Detect which cell encompasses the target text, then output its [X, Y] center coordinate. 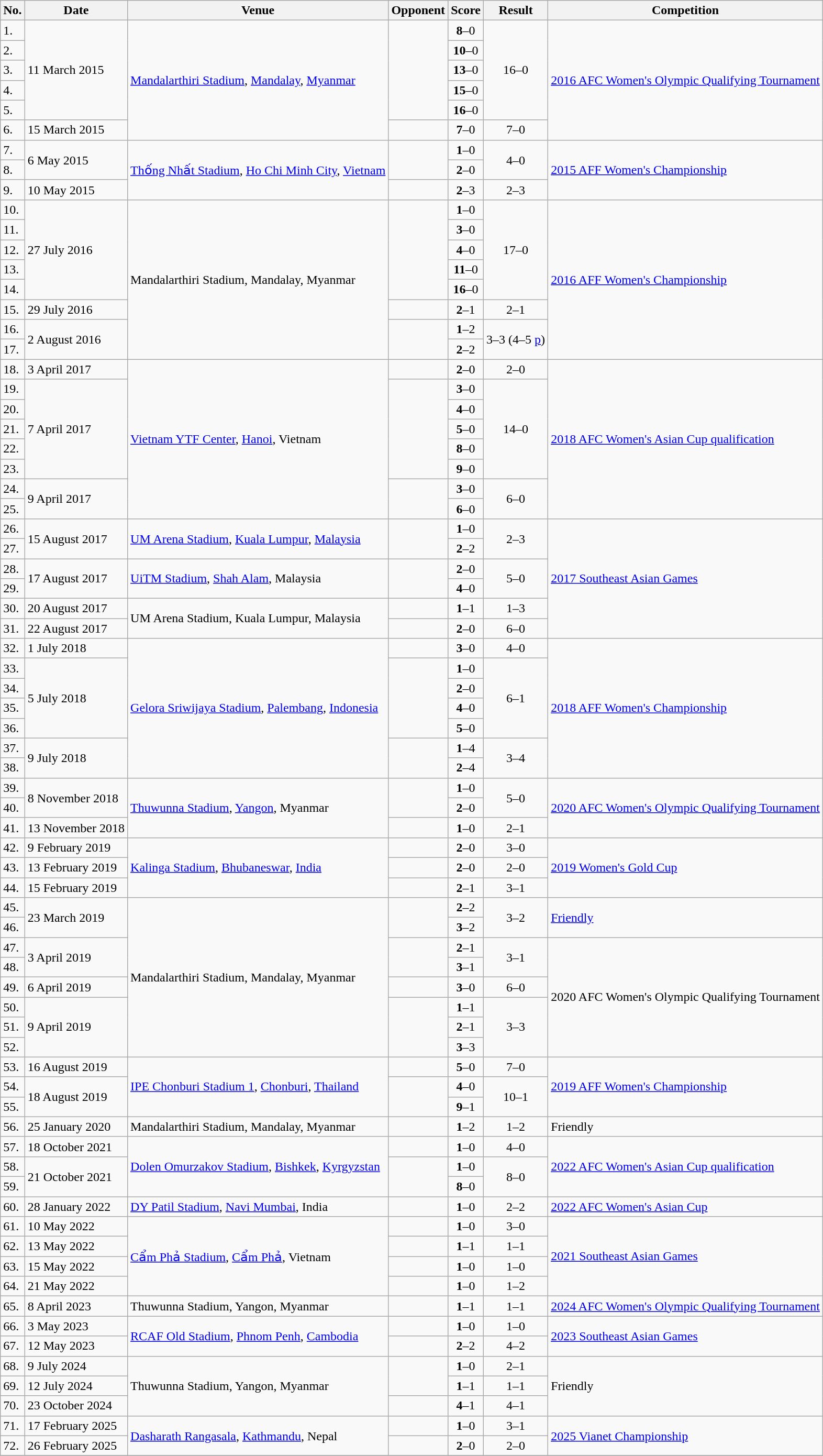
12. [13, 250]
21. [13, 429]
10–0 [466, 50]
2–4 [466, 768]
13 November 2018 [76, 828]
6 April 2019 [76, 987]
18 October 2021 [76, 1146]
2022 AFC Women's Asian Cup [686, 1206]
66. [13, 1326]
11. [13, 229]
33. [13, 668]
6. [13, 130]
8. [13, 170]
17 February 2025 [76, 1426]
69. [13, 1386]
10–1 [516, 1097]
45. [13, 908]
2025 Vianet Championship [686, 1436]
31. [13, 628]
63. [13, 1266]
UiTM Stadium, Shah Alam, Malaysia [258, 578]
Vietnam YTF Center, Hanoi, Vietnam [258, 439]
25. [13, 509]
35. [13, 708]
28 January 2022 [76, 1206]
23. [13, 469]
49. [13, 987]
23 October 2024 [76, 1406]
65. [13, 1306]
32. [13, 648]
2018 AFF Women's Championship [686, 708]
51. [13, 1027]
Result [516, 10]
9 February 2019 [76, 847]
26 February 2025 [76, 1446]
60. [13, 1206]
RCAF Old Stadium, Phnom Penh, Cambodia [258, 1336]
DY Patil Stadium, Navi Mumbai, India [258, 1206]
58. [13, 1166]
6 May 2015 [76, 160]
64. [13, 1286]
68. [13, 1366]
18. [13, 369]
7. [13, 150]
36. [13, 728]
12 May 2023 [76, 1346]
1–4 [466, 748]
53. [13, 1067]
18 August 2019 [76, 1097]
2. [13, 50]
Kalinga Stadium, Bhubaneswar, India [258, 867]
22 August 2017 [76, 628]
Opponent [418, 10]
9–1 [466, 1107]
2019 AFF Women's Championship [686, 1087]
2019 Women's Gold Cup [686, 867]
48. [13, 967]
3 April 2017 [76, 369]
52. [13, 1047]
70. [13, 1406]
15 May 2022 [76, 1266]
15 February 2019 [76, 888]
9. [13, 190]
13. [13, 270]
9 July 2024 [76, 1366]
9 April 2019 [76, 1027]
17. [13, 349]
34. [13, 688]
7 April 2017 [76, 429]
8 April 2023 [76, 1306]
15 March 2015 [76, 130]
29. [13, 589]
17 August 2017 [76, 578]
Gelora Sriwijaya Stadium, Palembang, Indonesia [258, 708]
54. [13, 1087]
3–3 (4–5 p) [516, 339]
21 October 2021 [76, 1176]
28. [13, 568]
16 August 2019 [76, 1067]
14. [13, 290]
1 July 2018 [76, 648]
27. [13, 548]
20. [13, 409]
2016 AFC Women's Olympic Qualifying Tournament [686, 80]
15 August 2017 [76, 538]
43. [13, 867]
19. [13, 389]
61. [13, 1227]
30. [13, 609]
16. [13, 329]
40. [13, 808]
12 July 2024 [76, 1386]
3 April 2019 [76, 957]
22. [13, 449]
67. [13, 1346]
2016 AFF Women's Championship [686, 279]
9 July 2018 [76, 758]
6–1 [516, 698]
13 February 2019 [76, 867]
2 August 2016 [76, 339]
47. [13, 947]
29 July 2016 [76, 310]
24. [13, 489]
Dolen Omurzakov Stadium, Bishkek, Kyrgyzstan [258, 1166]
2021 Southeast Asian Games [686, 1256]
13–0 [466, 70]
Score [466, 10]
8 November 2018 [76, 798]
23 March 2019 [76, 918]
1–3 [516, 609]
20 August 2017 [76, 609]
25 January 2020 [76, 1127]
71. [13, 1426]
IPE Chonburi Stadium 1, Chonburi, Thailand [258, 1087]
4. [13, 90]
15–0 [466, 90]
37. [13, 748]
No. [13, 10]
56. [13, 1127]
57. [13, 1146]
27 July 2016 [76, 249]
59. [13, 1186]
10. [13, 209]
10 May 2015 [76, 190]
9 April 2017 [76, 499]
62. [13, 1247]
13 May 2022 [76, 1247]
2022 AFC Women's Asian Cup qualification [686, 1166]
Date [76, 10]
42. [13, 847]
10 May 2022 [76, 1227]
3 May 2023 [76, 1326]
3–4 [516, 758]
2015 AFF Women's Championship [686, 170]
50. [13, 1007]
11 March 2015 [76, 70]
5. [13, 110]
15. [13, 310]
Venue [258, 10]
Cẩm Phả Stadium, Cẩm Phả, Vietnam [258, 1256]
44. [13, 888]
41. [13, 828]
55. [13, 1107]
2024 AFC Women's Olympic Qualifying Tournament [686, 1306]
Thống Nhất Stadium, Ho Chi Minh City, Vietnam [258, 170]
5 July 2018 [76, 698]
1. [13, 30]
39. [13, 788]
38. [13, 768]
3. [13, 70]
9–0 [466, 469]
21 May 2022 [76, 1286]
26. [13, 528]
72. [13, 1446]
Competition [686, 10]
11–0 [466, 270]
Dasharath Rangasala, Kathmandu, Nepal [258, 1436]
2017 Southeast Asian Games [686, 578]
14–0 [516, 429]
17–0 [516, 249]
46. [13, 928]
2018 AFC Women's Asian Cup qualification [686, 439]
2023 Southeast Asian Games [686, 1336]
4–2 [516, 1346]
